Output the (X, Y) coordinate of the center of the cell containing the given text.  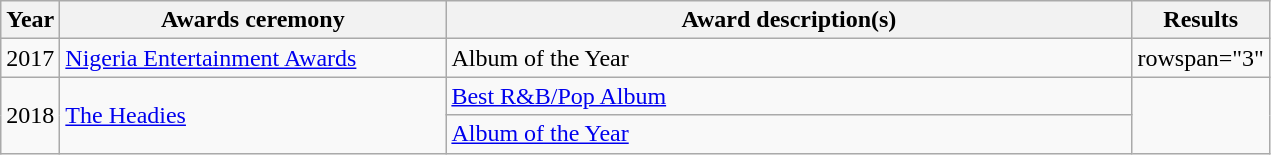
rowspan="3" (1201, 58)
2018 (30, 115)
Best R&B/Pop Album (789, 96)
Year (30, 20)
2017 (30, 58)
Award description(s) (789, 20)
Awards ceremony (253, 20)
The Headies (253, 115)
Nigeria Entertainment Awards (253, 58)
Results (1201, 20)
